Locate the cell with the specified text and output its (x, y) center coordinate. 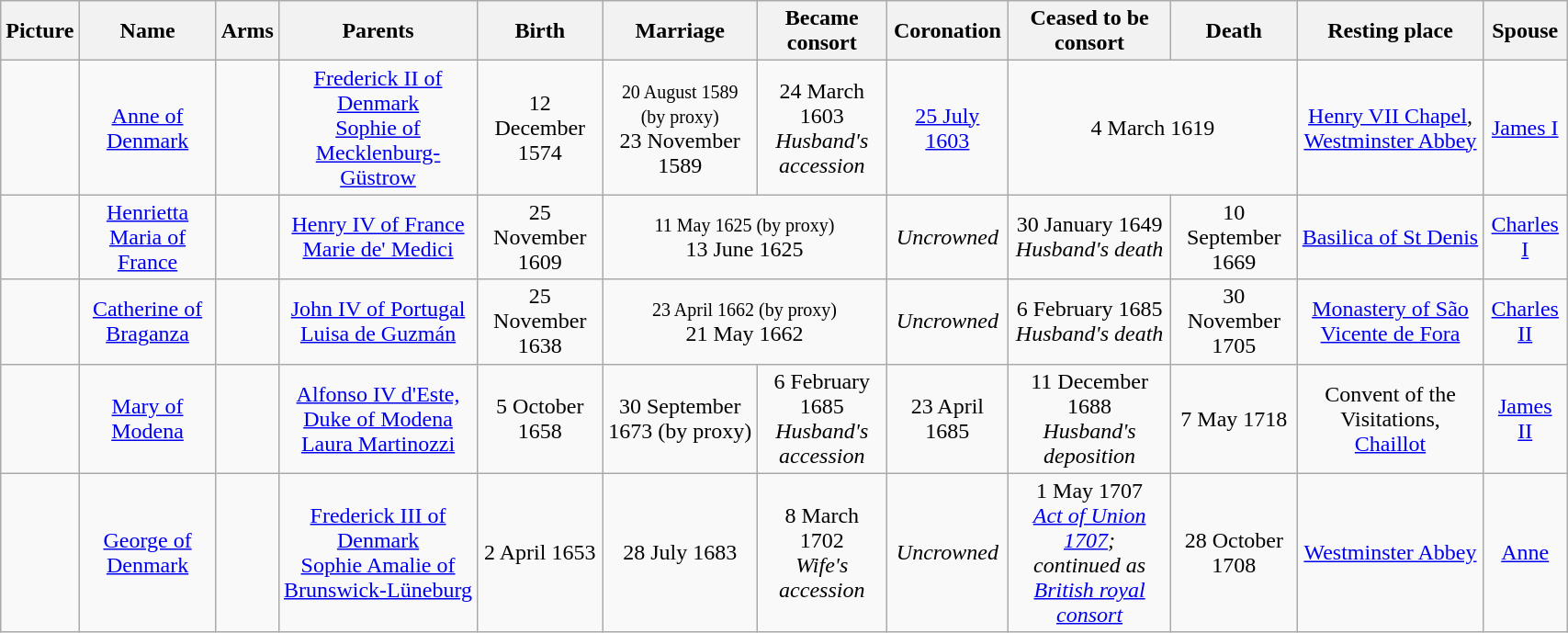
6 February 1685Husband's accession (821, 419)
Alfonso IV d'Este, Duke of Modena Laura Martinozzi (378, 419)
10 September 1669 (1234, 237)
Henry IV of France Marie de' Medici (378, 237)
Frederick II of Denmark Sophie of Mecklenburg-Güstrow (378, 128)
20 August 1589 (by proxy)23 November 1589 (680, 128)
Charles II (1525, 322)
Marriage (680, 31)
Death (1234, 31)
Westminster Abbey (1391, 553)
8 March 1702 Wife's accession (821, 553)
Resting place (1391, 31)
Monastery of São Vicente de Fora (1391, 322)
John IV of Portugal Luisa de Guzmán (378, 322)
Name (147, 31)
Frederick III of Denmark Sophie Amalie of Brunswick-Lüneburg (378, 553)
Henry VII Chapel, Westminster Abbey (1391, 128)
Ceased to be consort (1089, 31)
25 July 1603 (948, 128)
James II (1525, 419)
Picture (40, 31)
Catherine of Braganza (147, 322)
Became consort (821, 31)
12 December 1574 (540, 128)
Arms (247, 31)
23 April 1662 (by proxy)21 May 1662 (744, 322)
Anne (1525, 553)
11 December 1688Husband's deposition (1089, 419)
6 February 1685Husband's death (1089, 322)
30 November 1705 (1234, 322)
Parents (378, 31)
30 September 1673 (by proxy) (680, 419)
Mary of Modena (147, 419)
Coronation (948, 31)
30 January 1649Husband's death (1089, 237)
7 May 1718 (1234, 419)
Basilica of St Denis (1391, 237)
Anne of Denmark (147, 128)
4 March 1619 (1153, 128)
11 May 1625 (by proxy)13 June 1625 (744, 237)
Convent of the Visitations, Chaillot (1391, 419)
Henrietta Maria of France (147, 237)
1 May 1707 Act of Union 1707;continued as British royal consort (1089, 553)
George of Denmark (147, 553)
25 November 1638 (540, 322)
23 April 1685 (948, 419)
Spouse (1525, 31)
5 October 1658 (540, 419)
2 April 1653 (540, 553)
28 October 1708 (1234, 553)
28 July 1683 (680, 553)
24 March 1603Husband's accession (821, 128)
James I (1525, 128)
25 November 1609 (540, 237)
Charles I (1525, 237)
Birth (540, 31)
